From the cell containing the given text, extract its center point as (x, y) coordinate. 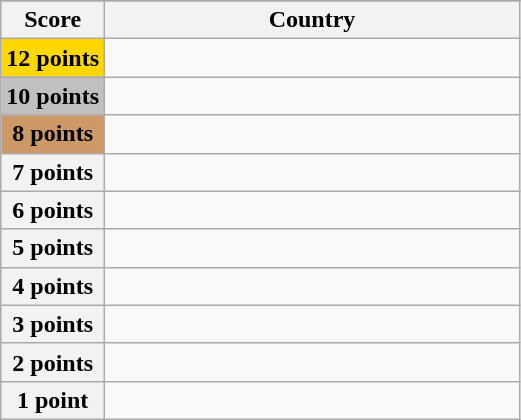
12 points (53, 58)
5 points (53, 248)
4 points (53, 286)
2 points (53, 362)
3 points (53, 324)
8 points (53, 134)
10 points (53, 96)
Country (312, 20)
Score (53, 20)
6 points (53, 210)
1 point (53, 400)
7 points (53, 172)
